Extract the (x, y) coordinate from the center of the cell holding the provided text.  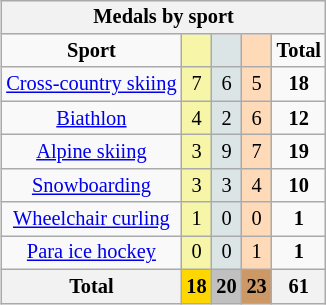
Alpine skiing (91, 152)
20 (227, 286)
Cross-country skiing (91, 84)
Sport (91, 51)
Snowboarding (91, 185)
61 (299, 286)
Wheelchair curling (91, 219)
19 (299, 152)
Biathlon (91, 118)
2 (227, 118)
Para ice hockey (91, 253)
Medals by sport (164, 17)
9 (227, 152)
10 (299, 185)
23 (257, 286)
5 (257, 84)
12 (299, 118)
